Pinpoint the cell where the given text exists, returning its [X, Y] midpoint coordinate. 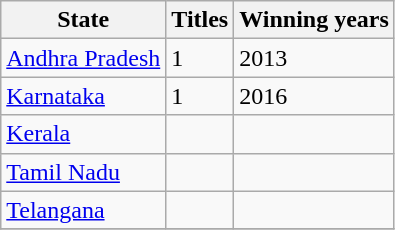
2016 [314, 96]
Karnataka [84, 96]
State [84, 20]
Tamil Nadu [84, 172]
Andhra Pradesh [84, 58]
Winning years [314, 20]
Kerala [84, 134]
Titles [200, 20]
2013 [314, 58]
Telangana [84, 210]
